For the text-containing cell, return its midpoint in (x, y) coordinate format. 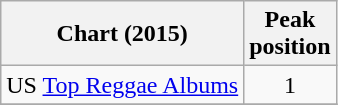
1 (290, 85)
Peakposition (290, 34)
Chart (2015) (122, 34)
US Top Reggae Albums (122, 85)
